Determine the (X, Y) coordinate at the center of the cell enclosing the given text.  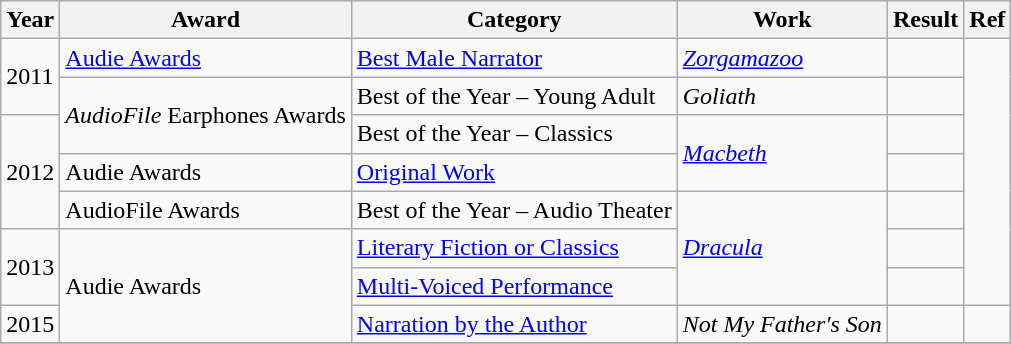
Macbeth (782, 153)
Narration by the Author (514, 324)
Multi-Voiced Performance (514, 286)
Literary Fiction or Classics (514, 248)
Work (782, 20)
Result (925, 20)
2013 (30, 267)
2012 (30, 172)
AudioFile Earphones Awards (206, 115)
Original Work (514, 172)
Not My Father's Son (782, 324)
Goliath (782, 96)
Award (206, 20)
Best of the Year – Audio Theater (514, 210)
Ref (988, 20)
2011 (30, 77)
Zorgamazoo (782, 58)
Category (514, 20)
Best of the Year – Classics (514, 134)
Year (30, 20)
Dracula (782, 248)
Best of the Year – Young Adult (514, 96)
2015 (30, 324)
Best Male Narrator (514, 58)
AudioFile Awards (206, 210)
